Extract the (x, y) coordinate from the center of the cell holding the provided text.  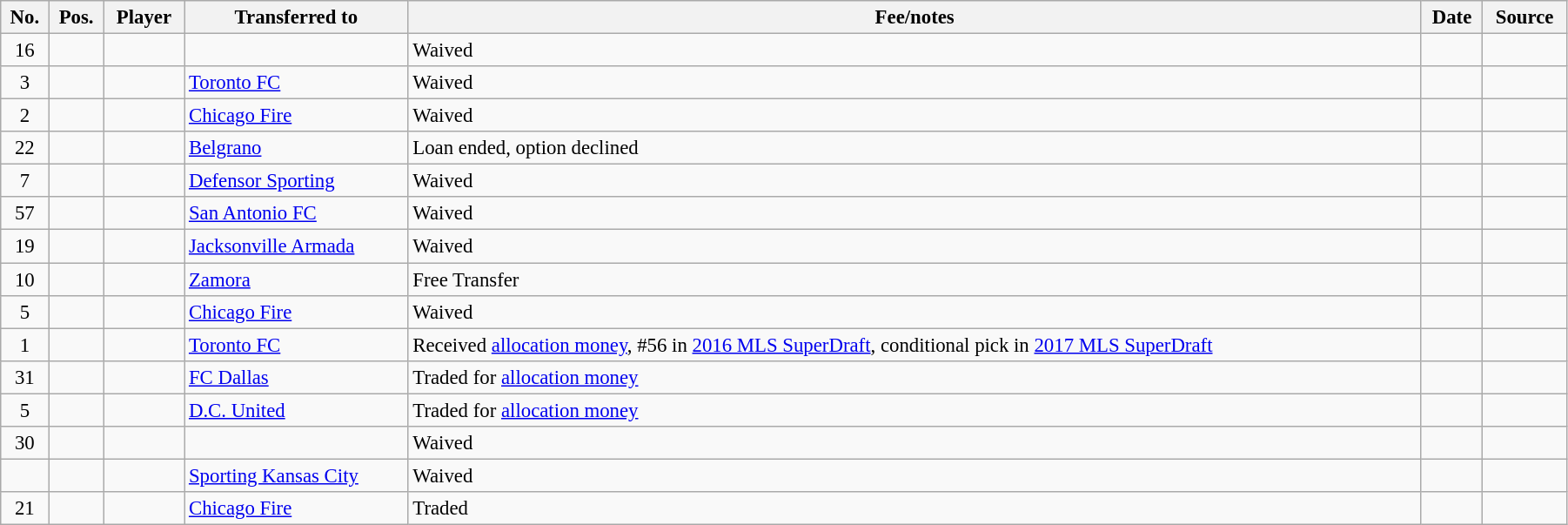
21 (24, 508)
16 (24, 50)
Free Transfer (915, 279)
Transferred to (296, 17)
Belgrano (296, 148)
10 (24, 279)
31 (24, 377)
D.C. United (296, 410)
Loan ended, option declined (915, 148)
Player (144, 17)
19 (24, 246)
Pos. (77, 17)
30 (24, 443)
Fee/notes (915, 17)
7 (24, 181)
22 (24, 148)
Zamora (296, 279)
2 (24, 116)
Source (1524, 17)
1 (24, 345)
3 (24, 83)
No. (24, 17)
Traded (915, 508)
Defensor Sporting (296, 181)
Date (1451, 17)
57 (24, 213)
Jacksonville Armada (296, 246)
San Antonio FC (296, 213)
Sporting Kansas City (296, 475)
FC Dallas (296, 377)
Received allocation money, #56 in 2016 MLS SuperDraft, conditional pick in 2017 MLS SuperDraft (915, 345)
